Return [x, y] of the center of cell containing provided text 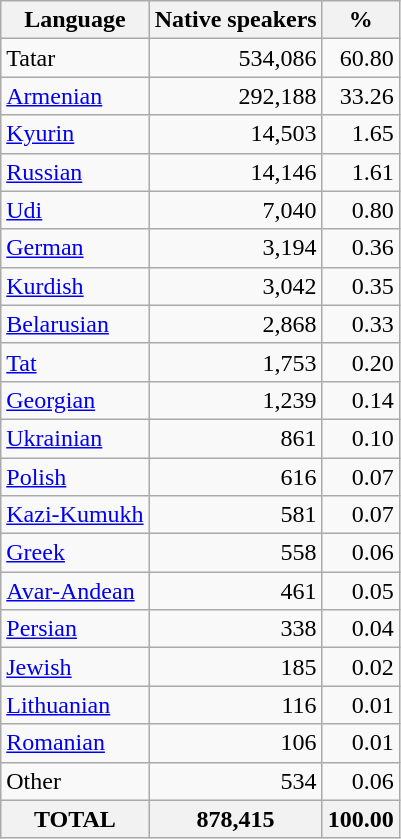
Jewish [75, 667]
581 [236, 515]
Romanian [75, 743]
0.33 [360, 324]
558 [236, 553]
Georgian [75, 400]
Belarusian [75, 324]
0.20 [360, 362]
3,042 [236, 286]
0.35 [360, 286]
1,753 [236, 362]
Other [75, 781]
292,188 [236, 96]
Tatar [75, 58]
534 [236, 781]
7,040 [236, 210]
878,415 [236, 819]
Kurdish [75, 286]
Ukrainian [75, 438]
0.80 [360, 210]
Udi [75, 210]
Language [75, 20]
106 [236, 743]
Polish [75, 477]
Kazi-Kumukh [75, 515]
3,194 [236, 248]
60.80 [360, 58]
0.04 [360, 629]
185 [236, 667]
338 [236, 629]
33.26 [360, 96]
German [75, 248]
0.02 [360, 667]
0.36 [360, 248]
Tat [75, 362]
1.61 [360, 172]
Lithuanian [75, 705]
116 [236, 705]
1.65 [360, 134]
0.14 [360, 400]
Kyurin [75, 134]
% [360, 20]
616 [236, 477]
461 [236, 591]
0.05 [360, 591]
Native speakers [236, 20]
2,868 [236, 324]
861 [236, 438]
1,239 [236, 400]
0.10 [360, 438]
Russian [75, 172]
Avar-Andean [75, 591]
534,086 [236, 58]
14,503 [236, 134]
14,146 [236, 172]
TOTAL [75, 819]
100.00 [360, 819]
Persian [75, 629]
Armenian [75, 96]
Greek [75, 553]
